For the text-containing cell, return its midpoint in (x, y) coordinate format. 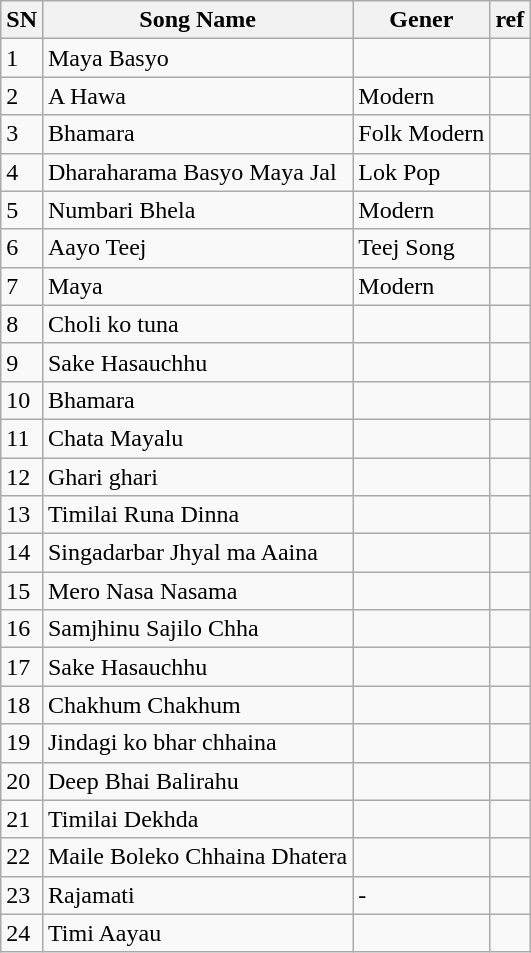
1 (22, 58)
8 (22, 324)
5 (22, 210)
6 (22, 248)
3 (22, 134)
10 (22, 400)
Chata Mayalu (197, 438)
20 (22, 781)
Jindagi ko bhar chhaina (197, 743)
Timilai Runa Dinna (197, 515)
Mero Nasa Nasama (197, 591)
Teej Song (422, 248)
Dharaharama Basyo Maya Jal (197, 172)
17 (22, 667)
23 (22, 895)
Maya Basyo (197, 58)
13 (22, 515)
Folk Modern (422, 134)
24 (22, 933)
Gener (422, 20)
Maya (197, 286)
18 (22, 705)
9 (22, 362)
Rajamati (197, 895)
7 (22, 286)
15 (22, 591)
SN (22, 20)
Choli ko tuna (197, 324)
2 (22, 96)
14 (22, 553)
Deep Bhai Balirahu (197, 781)
Lok Pop (422, 172)
4 (22, 172)
Timi Aayau (197, 933)
- (422, 895)
11 (22, 438)
Samjhinu Sajilo Chha (197, 629)
Song Name (197, 20)
Ghari ghari (197, 477)
19 (22, 743)
Timilai Dekhda (197, 819)
ref (510, 20)
21 (22, 819)
12 (22, 477)
Numbari Bhela (197, 210)
16 (22, 629)
22 (22, 857)
Chakhum Chakhum (197, 705)
Maile Boleko Chhaina Dhatera (197, 857)
Singadarbar Jhyal ma Aaina (197, 553)
A Hawa (197, 96)
Aayo Teej (197, 248)
